Capture the cell that displays the provided text and extract its [X, Y] central coordinate. 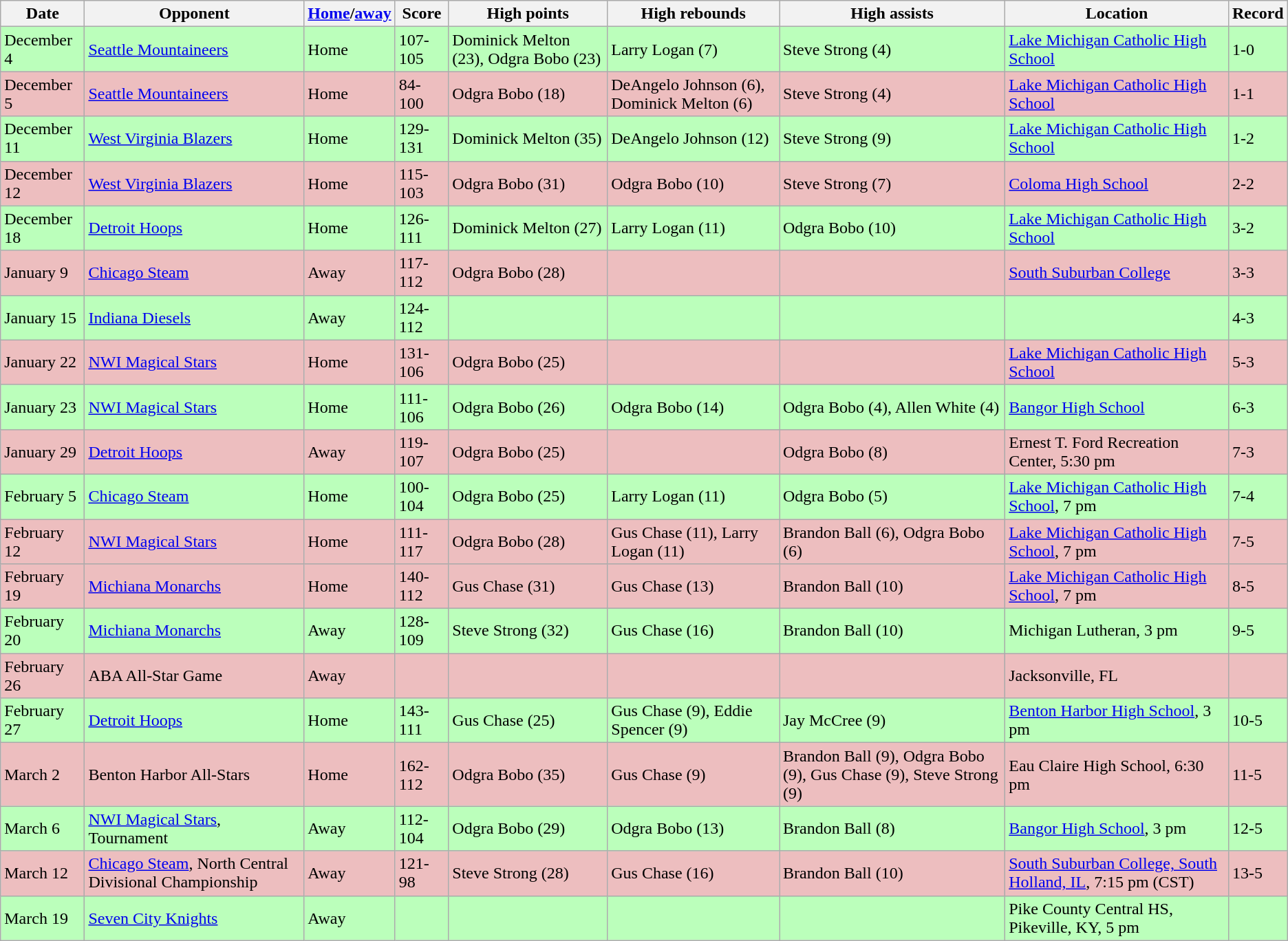
Dominick Melton (35) [528, 139]
Benton Harbor All-Stars [194, 775]
Chicago Steam, North Central Divisional Championship [194, 874]
February 26 [43, 675]
107-105 [422, 50]
December 18 [43, 228]
121-98 [422, 874]
124-112 [422, 318]
119-107 [422, 451]
March 19 [43, 918]
Steve Strong (7) [892, 183]
Michigan Lutheran, 3 pm [1117, 631]
3-2 [1258, 228]
117-112 [422, 272]
January 29 [43, 451]
Odgra Bobo (26) [528, 407]
Odgra Bobo (35) [528, 775]
South Suburban College [1117, 272]
February 27 [43, 721]
Steve Strong (28) [528, 874]
December 12 [43, 183]
Seven City Knights [194, 918]
4-3 [1258, 318]
140-112 [422, 586]
Opponent [194, 14]
Score [422, 14]
1-0 [1258, 50]
11-5 [1258, 775]
5-3 [1258, 362]
January 23 [43, 407]
7-4 [1258, 497]
December 4 [43, 50]
March 6 [43, 828]
Bangor High School, 3 pm [1117, 828]
ABA All-Star Game [194, 675]
129-131 [422, 139]
Jay McCree (9) [892, 721]
Odgra Bobo (13) [694, 828]
NWI Magical Stars, Tournament [194, 828]
Brandon Ball (6), Odgra Bobo (6) [892, 541]
126-111 [422, 228]
Benton Harbor High School, 3 pm [1117, 721]
Jacksonville, FL [1117, 675]
2-2 [1258, 183]
February 19 [43, 586]
Location [1117, 14]
Coloma High School [1117, 183]
Dominick Melton (27) [528, 228]
January 22 [43, 362]
Odgra Bobo (14) [694, 407]
112-104 [422, 828]
6-3 [1258, 407]
February 12 [43, 541]
Record [1258, 14]
143-111 [422, 721]
December 5 [43, 94]
Odgra Bobo (5) [892, 497]
December 11 [43, 139]
Pike County Central HS, Pikeville, KY, 5 pm [1117, 918]
January 9 [43, 272]
Gus Chase (25) [528, 721]
High assists [892, 14]
84-100 [422, 94]
March 2 [43, 775]
128-109 [422, 631]
Odgra Bobo (4), Allen White (4) [892, 407]
Bangor High School [1117, 407]
DeAngelo Johnson (12) [694, 139]
8-5 [1258, 586]
111-117 [422, 541]
January 15 [43, 318]
Steve Strong (32) [528, 631]
131-106 [422, 362]
High points [528, 14]
Eau Claire High School, 6:30 pm [1117, 775]
Home/away [350, 14]
1-1 [1258, 94]
7-3 [1258, 451]
Gus Chase (9), Eddie Spencer (9) [694, 721]
Steve Strong (9) [892, 139]
100-104 [422, 497]
12-5 [1258, 828]
High rebounds [694, 14]
Brandon Ball (9), Odgra Bobo (9), Gus Chase (9), Steve Strong (9) [892, 775]
Date [43, 14]
Gus Chase (9) [694, 775]
162-112 [422, 775]
South Suburban College, South Holland, IL, 7:15 pm (CST) [1117, 874]
Larry Logan (7) [694, 50]
Odgra Bobo (29) [528, 828]
Odgra Bobo (18) [528, 94]
DeAngelo Johnson (6), Dominick Melton (6) [694, 94]
Dominick Melton (23), Odgra Bobo (23) [528, 50]
Ernest T. Ford Recreation Center, 5:30 pm [1117, 451]
February 20 [43, 631]
13-5 [1258, 874]
115-103 [422, 183]
Gus Chase (11), Larry Logan (11) [694, 541]
7-5 [1258, 541]
10-5 [1258, 721]
Gus Chase (31) [528, 586]
3-3 [1258, 272]
March 12 [43, 874]
111-106 [422, 407]
February 5 [43, 497]
9-5 [1258, 631]
Indiana Diesels [194, 318]
Gus Chase (13) [694, 586]
Odgra Bobo (8) [892, 451]
Brandon Ball (8) [892, 828]
1-2 [1258, 139]
Odgra Bobo (31) [528, 183]
